Extract the [X, Y] coordinate from the center of the cell holding the provided text.  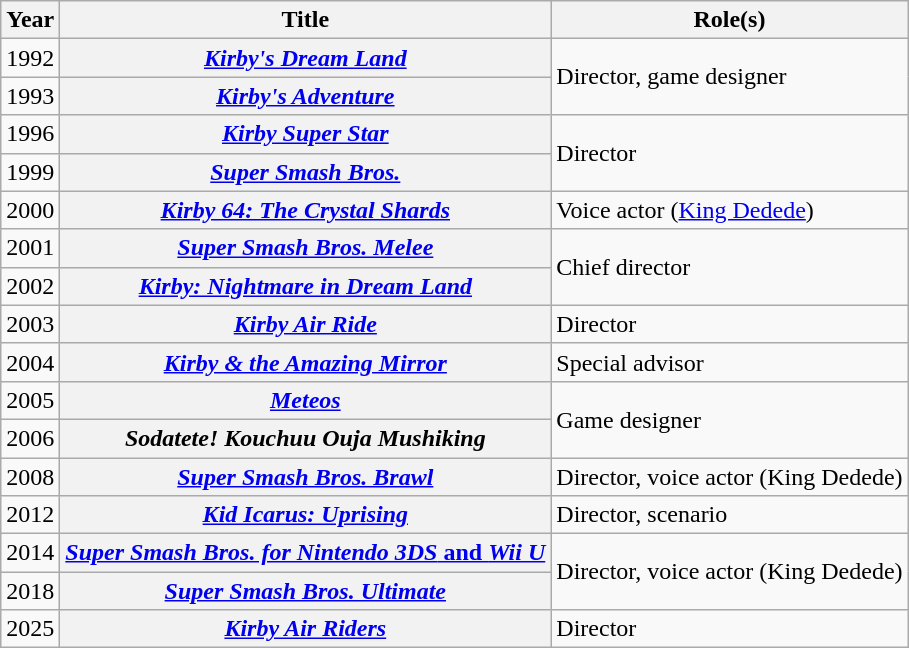
Chief director [730, 267]
Super Smash Bros. Brawl [306, 477]
Role(s) [730, 20]
2006 [30, 438]
1993 [30, 96]
Voice actor (King Dedede) [730, 210]
Director, game designer [730, 77]
1996 [30, 134]
2003 [30, 324]
Year [30, 20]
Kid Icarus: Uprising [306, 515]
Sodatete! Kouchuu Ouja Mushiking [306, 438]
2008 [30, 477]
Super Smash Bros. Melee [306, 248]
Kirby's Adventure [306, 96]
Super Smash Bros. for Nintendo 3DS and Wii U [306, 553]
Kirby Air Ride [306, 324]
2025 [30, 629]
2014 [30, 553]
Kirby Air Riders [306, 629]
2004 [30, 362]
2018 [30, 591]
Kirby's Dream Land [306, 58]
Title [306, 20]
Kirby & the Amazing Mirror [306, 362]
Super Smash Bros. Ultimate [306, 591]
Director, scenario [730, 515]
Kirby Super Star [306, 134]
Kirby 64: The Crystal Shards [306, 210]
Kirby: Nightmare in Dream Land [306, 286]
1999 [30, 172]
Special advisor [730, 362]
2005 [30, 400]
2001 [30, 248]
2002 [30, 286]
Game designer [730, 419]
1992 [30, 58]
2000 [30, 210]
Super Smash Bros. [306, 172]
Meteos [306, 400]
2012 [30, 515]
